Output the (X, Y) coordinate of the center of the cell containing the given text.  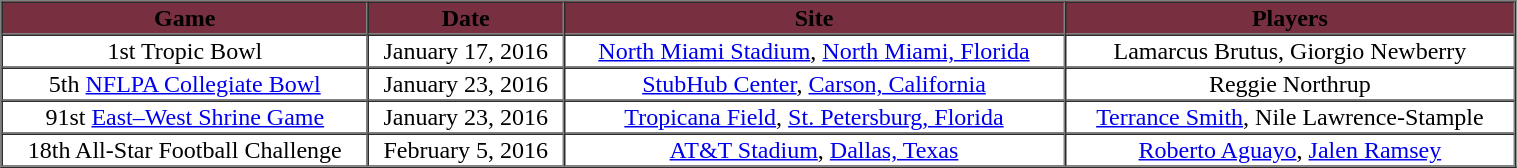
Site (814, 18)
January 17, 2016 (466, 50)
Date (466, 18)
Players (1290, 18)
StubHub Center, Carson, California (814, 84)
1st Tropic Bowl (186, 50)
February 5, 2016 (466, 150)
Lamarcus Brutus, Giorgio Newberry (1290, 50)
Reggie Northrup (1290, 84)
North Miami Stadium, North Miami, Florida (814, 50)
Tropicana Field, St. Petersburg, Florida (814, 116)
18th All-Star Football Challenge (186, 150)
91st East–West Shrine Game (186, 116)
5th NFLPA Collegiate Bowl (186, 84)
AT&T Stadium, Dallas, Texas (814, 150)
Game (186, 18)
Terrance Smith, Nile Lawrence-Stample (1290, 116)
Roberto Aguayo, Jalen Ramsey (1290, 150)
